Detect which cell encompasses the target text, then output its [x, y] center coordinate. 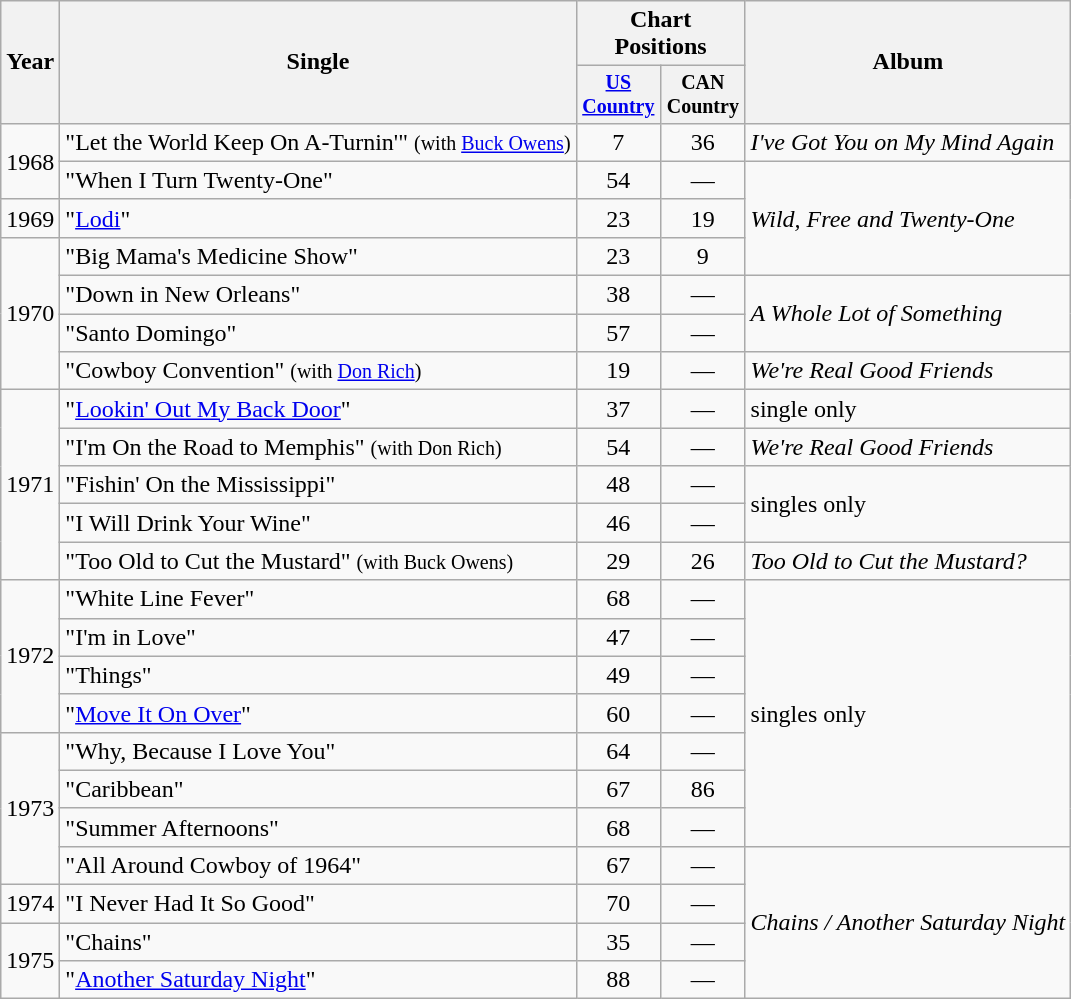
37 [618, 409]
"Lodi" [318, 218]
"Santo Domingo" [318, 333]
"Why, Because I Love You" [318, 751]
"Summer Afternoons" [318, 827]
38 [618, 295]
"I'm in Love" [318, 637]
Chart Positions [660, 34]
US Country [618, 94]
CAN Country [703, 94]
46 [618, 523]
"Cowboy Convention" (with Don Rich) [318, 371]
"Big Mama's Medicine Show" [318, 256]
"Things" [318, 675]
"When I Turn Twenty-One" [318, 180]
Wild, Free and Twenty-One [908, 218]
"Too Old to Cut the Mustard" (with Buck Owens) [318, 561]
"Lookin' Out My Back Door" [318, 409]
7 [618, 142]
Year [30, 62]
86 [703, 789]
Chains / Another Saturday Night [908, 922]
60 [618, 713]
1971 [30, 485]
1975 [30, 961]
"Let the World Keep On A-Turnin'" (with Buck Owens) [318, 142]
29 [618, 561]
26 [703, 561]
"White Line Fever" [318, 599]
Album [908, 62]
A Whole Lot of Something [908, 314]
49 [618, 675]
"All Around Cowboy of 1964" [318, 865]
"Caribbean" [318, 789]
57 [618, 333]
"Down in New Orleans" [318, 295]
"Chains" [318, 942]
"Move It On Over" [318, 713]
"Fishin' On the Mississippi" [318, 485]
35 [618, 942]
48 [618, 485]
1974 [30, 904]
1973 [30, 808]
"I Never Had It So Good" [318, 904]
Too Old to Cut the Mustard? [908, 561]
1969 [30, 218]
"Another Saturday Night" [318, 980]
"I Will Drink Your Wine" [318, 523]
1968 [30, 161]
47 [618, 637]
70 [618, 904]
9 [703, 256]
Single [318, 62]
36 [703, 142]
1972 [30, 656]
88 [618, 980]
I've Got You on My Mind Again [908, 142]
64 [618, 751]
"I'm On the Road to Memphis" (with Don Rich) [318, 447]
1970 [30, 313]
single only [908, 409]
